Locate the cell with the specified text and output its (x, y) center coordinate. 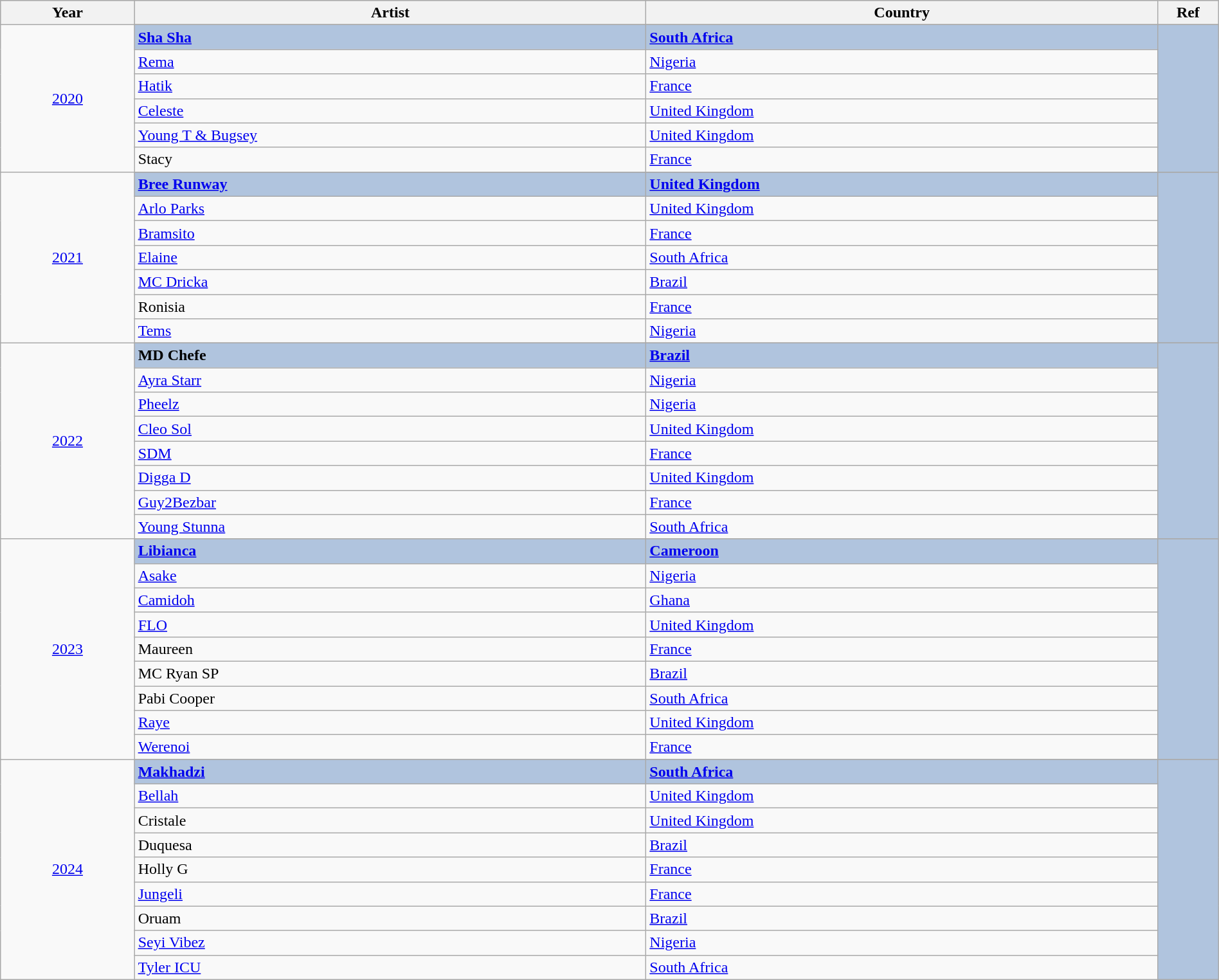
Country (902, 13)
Sha Sha (390, 37)
2023 (68, 649)
MD Chefe (390, 356)
2022 (68, 441)
Year (68, 13)
Arlo Parks (390, 208)
2020 (68, 98)
Werenoi (390, 747)
2024 (68, 869)
MC Ryan SP (390, 673)
Raye (390, 723)
2021 (68, 257)
Maureen (390, 649)
Ref (1188, 13)
Makhadzi (390, 772)
Elaine (390, 257)
Artist (390, 13)
Guy2Bezbar (390, 502)
Asake (390, 576)
Stacy (390, 159)
Oruam (390, 918)
Ayra Starr (390, 380)
Camidoh (390, 600)
Cleo Sol (390, 429)
Bree Runway (390, 184)
Young T & Bugsey (390, 135)
Rema (390, 62)
Duquesa (390, 845)
Ghana (902, 600)
Digga D (390, 478)
MC Dricka (390, 282)
Hatik (390, 86)
Tems (390, 331)
Bramsito (390, 233)
Tyler ICU (390, 967)
Jungeli (390, 894)
Bellah (390, 796)
Cameroon (902, 551)
Pheelz (390, 404)
Holly G (390, 869)
Seyi Vibez (390, 943)
Pabi Cooper (390, 698)
SDM (390, 453)
Cristale (390, 821)
Celeste (390, 111)
Young Stunna (390, 527)
Ronisia (390, 307)
Libianca (390, 551)
FLO (390, 624)
